Return (X, Y) of the center of cell containing provided text 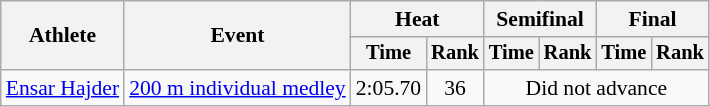
Event (238, 36)
36 (455, 88)
Athlete (62, 36)
Heat (418, 19)
Did not advance (596, 88)
Final (652, 19)
200 m individual medley (238, 88)
2:05.70 (388, 88)
Semifinal (540, 19)
Ensar Hajder (62, 88)
